Search for the cell housing the specified text and yield its [x, y] center coordinate. 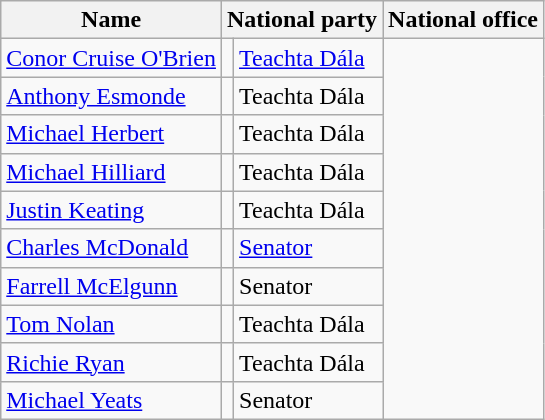
Michael Hilliard [112, 172]
National party [302, 20]
Name [112, 20]
Anthony Esmonde [112, 96]
Michael Herbert [112, 134]
Richie Ryan [112, 362]
Michael Yeats [112, 400]
Farrell McElgunn [112, 286]
Justin Keating [112, 210]
Conor Cruise O'Brien [112, 58]
Tom Nolan [112, 324]
Charles McDonald [112, 248]
National office [464, 20]
